Output the [X, Y] coordinate of the center of the cell containing the given text.  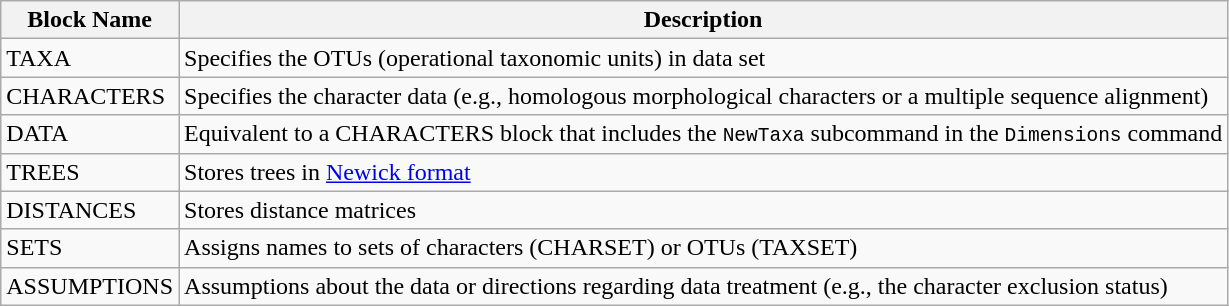
DISTANCES [90, 210]
SETS [90, 248]
Specifies the character data (e.g., homologous morphological characters or a multiple sequence alignment) [704, 96]
TAXA [90, 58]
CHARACTERS [90, 96]
TREES [90, 172]
Specifies the OTUs (operational taxonomic units) in data set [704, 58]
Description [704, 20]
Assigns names to sets of characters (CHARSET) or OTUs (TAXSET) [704, 248]
ASSUMPTIONS [90, 286]
Block Name [90, 20]
DATA [90, 134]
Stores trees in Newick format [704, 172]
Equivalent to a CHARACTERS block that includes the NewTaxa subcommand in the Dimensions command [704, 134]
Assumptions about the data or directions regarding data treatment (e.g., the character exclusion status) [704, 286]
Stores distance matrices [704, 210]
